Identify which cell holds the provided text, then report its (X, Y) central coordinate. 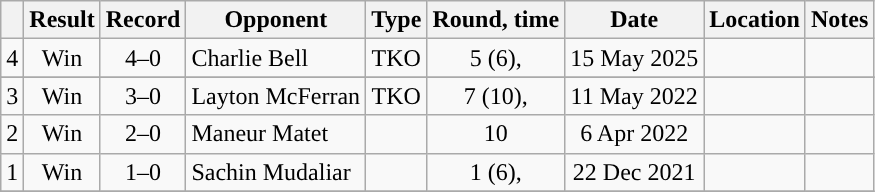
1 (6), (496, 172)
Type (396, 20)
Date (634, 20)
Sachin Mudaliar (276, 172)
6 Apr 2022 (634, 134)
7 (10), (496, 96)
5 (6), (496, 58)
4–0 (143, 58)
Charlie Bell (276, 58)
1 (12, 172)
3 (12, 96)
3–0 (143, 96)
Record (143, 20)
Round, time (496, 20)
4 (12, 58)
15 May 2025 (634, 58)
1–0 (143, 172)
2–0 (143, 134)
Location (755, 20)
Result (62, 20)
Opponent (276, 20)
Maneur Matet (276, 134)
22 Dec 2021 (634, 172)
Layton McFerran (276, 96)
10 (496, 134)
2 (12, 134)
11 May 2022 (634, 96)
Notes (839, 20)
